Determine the (x, y) coordinate at the center of the cell enclosing the given text.  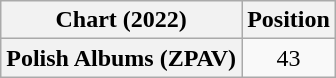
Position (289, 20)
Chart (2022) (122, 20)
Polish Albums (ZPAV) (122, 58)
43 (289, 58)
